Return the (X, Y) coordinate for the center point of the cell that contains the specified text.  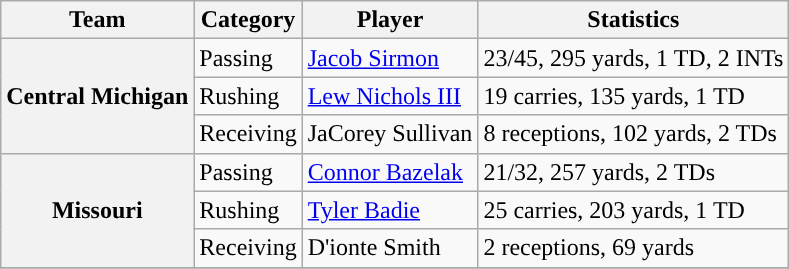
Jacob Sirmon (390, 58)
Missouri (98, 210)
Central Michigan (98, 96)
Player (390, 20)
Lew Nichols III (390, 96)
JaCorey Sullivan (390, 134)
Team (98, 20)
25 carries, 203 yards, 1 TD (634, 210)
Statistics (634, 20)
Tyler Badie (390, 210)
D'ionte Smith (390, 248)
21/32, 257 yards, 2 TDs (634, 172)
8 receptions, 102 yards, 2 TDs (634, 134)
Connor Bazelak (390, 172)
23/45, 295 yards, 1 TD, 2 INTs (634, 58)
2 receptions, 69 yards (634, 248)
19 carries, 135 yards, 1 TD (634, 96)
Category (248, 20)
